Capture the cell that displays the provided text and extract its [X, Y] central coordinate. 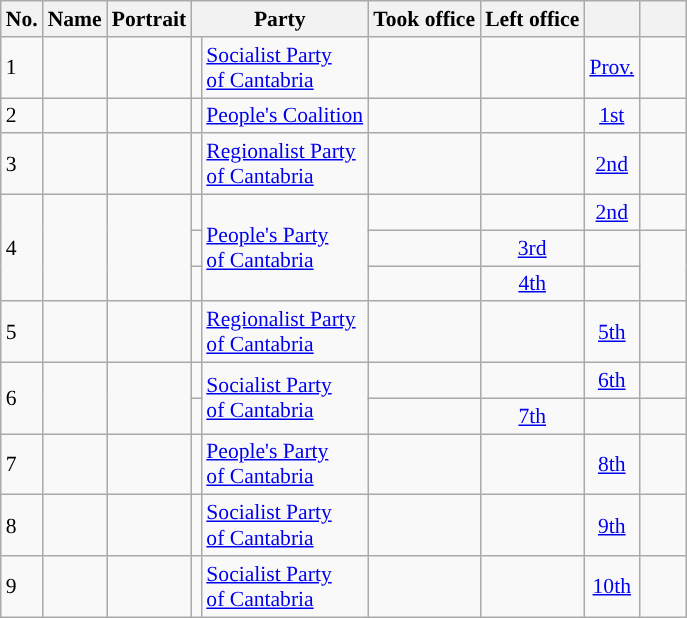
9 [22, 586]
4 [22, 248]
7th [532, 416]
Party [280, 19]
No. [22, 19]
3rd [532, 248]
Portrait [149, 19]
9th [612, 526]
8th [612, 464]
People's Coalition [284, 116]
8 [22, 526]
Prov. [612, 68]
2 [22, 116]
10th [612, 586]
6th [612, 381]
5th [612, 332]
Left office [532, 19]
1st [612, 116]
Took office [424, 19]
3 [22, 164]
7 [22, 464]
6 [22, 398]
4th [532, 284]
1 [22, 68]
5 [22, 332]
Name [75, 19]
